Determine the (X, Y) coordinate at the center of the cell enclosing the given text.  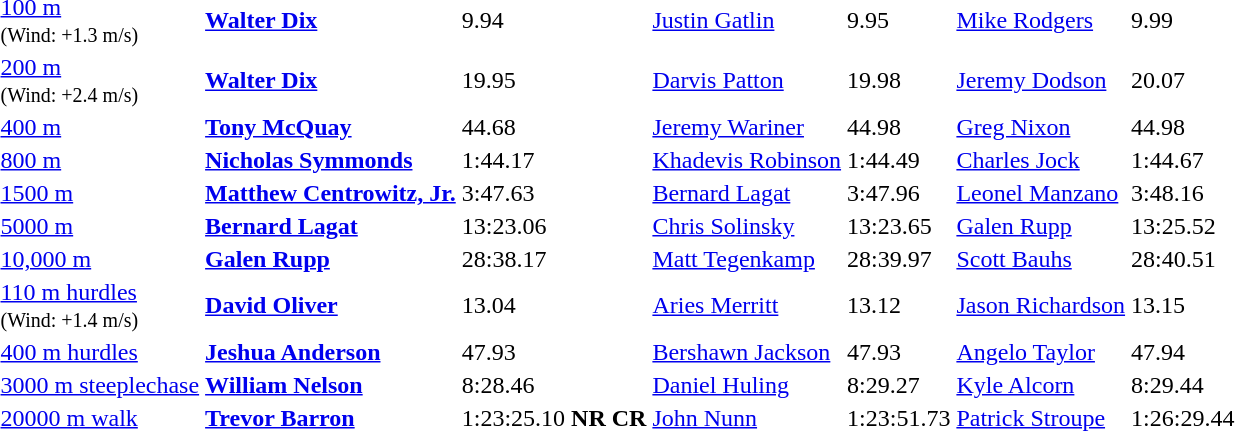
19.95 (554, 80)
28:39.97 (899, 259)
44.98 (899, 127)
Greg Nixon (1041, 127)
1:44.17 (554, 160)
44.68 (554, 127)
Tony McQuay (331, 127)
13.04 (554, 306)
Scott Bauhs (1041, 259)
13:23.06 (554, 226)
3:47.96 (899, 193)
Walter Dix (331, 80)
Jason Richardson (1041, 306)
Daniel Huling (747, 385)
Bershawn Jackson (747, 352)
Nicholas Symmonds (331, 160)
Angelo Taylor (1041, 352)
1:44.49 (899, 160)
Leonel Manzano (1041, 193)
Charles Jock (1041, 160)
13:23.65 (899, 226)
Aries Merritt (747, 306)
3:47.63 (554, 193)
Khadevis Robinson (747, 160)
Jeremy Wariner (747, 127)
Matt Tegenkamp (747, 259)
19.98 (899, 80)
13.12 (899, 306)
Jeremy Dodson (1041, 80)
8:28.46 (554, 385)
David Oliver (331, 306)
Darvis Patton (747, 80)
28:38.17 (554, 259)
8:29.27 (899, 385)
Chris Solinsky (747, 226)
Matthew Centrowitz, Jr. (331, 193)
William Nelson (331, 385)
Kyle Alcorn (1041, 385)
Jeshua Anderson (331, 352)
